Determine the (X, Y) coordinate at the center of the cell enclosing the given text.  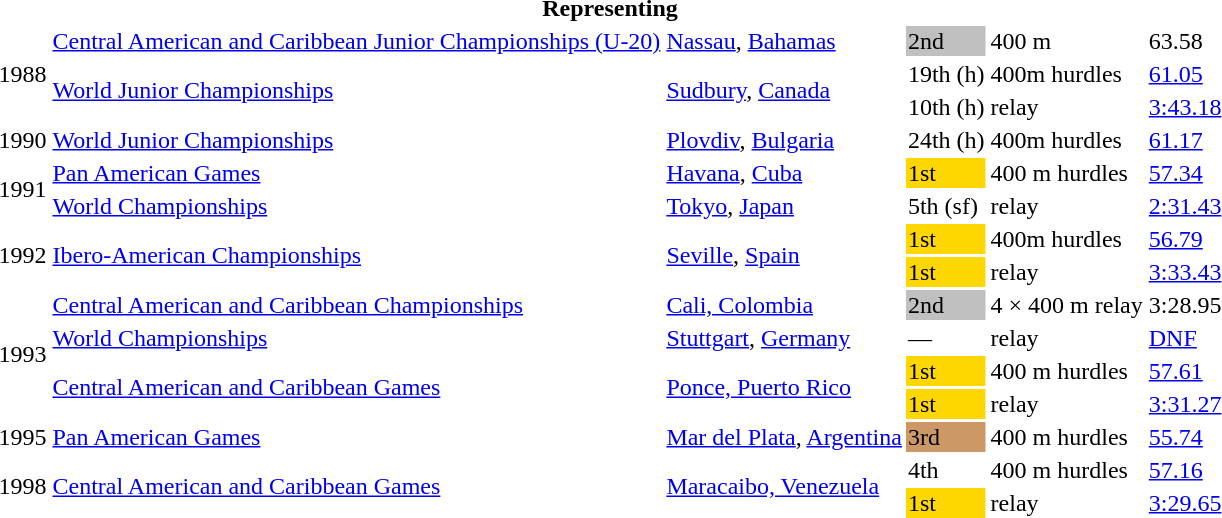
Havana, Cuba (784, 173)
5th (sf) (946, 206)
Plovdiv, Bulgaria (784, 140)
Cali, Colombia (784, 305)
4 × 400 m relay (1066, 305)
400 m (1066, 41)
Stuttgart, Germany (784, 338)
Tokyo, Japan (784, 206)
3rd (946, 437)
Central American and Caribbean Championships (356, 305)
24th (h) (946, 140)
Nassau, Bahamas (784, 41)
Sudbury, Canada (784, 90)
10th (h) (946, 107)
Maracaibo, Venezuela (784, 486)
Ponce, Puerto Rico (784, 388)
19th (h) (946, 74)
4th (946, 470)
Central American and Caribbean Junior Championships (U-20) (356, 41)
Seville, Spain (784, 256)
— (946, 338)
Ibero-American Championships (356, 256)
Mar del Plata, Argentina (784, 437)
